Determine the [X, Y] coordinate at the center of the cell enclosing the given text.  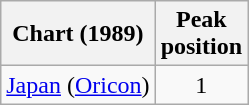
Chart (1989) [78, 34]
Peakposition [201, 34]
Japan (Oricon) [78, 85]
1 [201, 85]
